Extract the [X, Y] coordinate from the center of the cell holding the provided text.  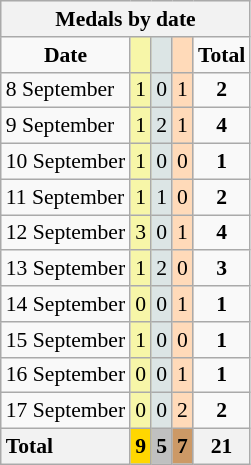
10 September [66, 162]
16 September [66, 375]
17 September [66, 411]
9 [140, 447]
14 September [66, 304]
Date [66, 55]
8 September [66, 90]
21 [222, 447]
11 September [66, 197]
12 September [66, 233]
9 September [66, 126]
15 September [66, 340]
7 [182, 447]
Medals by date [126, 19]
5 [162, 447]
13 September [66, 269]
